Pinpoint the cell where the given text exists, returning its [X, Y] midpoint coordinate. 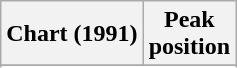
Peakposition [189, 34]
Chart (1991) [72, 34]
